Locate the cell with the specified text and output its [x, y] center coordinate. 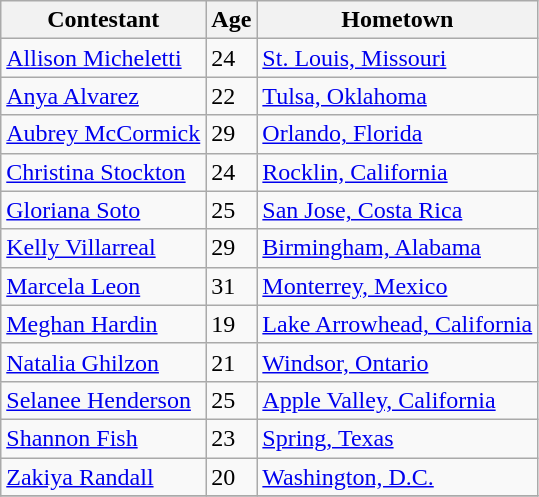
21 [232, 362]
Kelly Villarreal [104, 248]
Hometown [398, 20]
San Jose, Costa Rica [398, 210]
23 [232, 438]
Anya Alvarez [104, 96]
Orlando, Florida [398, 134]
Allison Micheletti [104, 58]
Christina Stockton [104, 172]
Spring, Texas [398, 438]
19 [232, 324]
Natalia Ghilzon [104, 362]
Shannon Fish [104, 438]
Lake Arrowhead, California [398, 324]
Contestant [104, 20]
Zakiya Randall [104, 477]
Apple Valley, California [398, 400]
Gloriana Soto [104, 210]
Monterrey, Mexico [398, 286]
Marcela Leon [104, 286]
Washington, D.C. [398, 477]
31 [232, 286]
Meghan Hardin [104, 324]
22 [232, 96]
Rocklin, California [398, 172]
Aubrey McCormick [104, 134]
Windsor, Ontario [398, 362]
Birmingham, Alabama [398, 248]
St. Louis, Missouri [398, 58]
Selanee Henderson [104, 400]
20 [232, 477]
Age [232, 20]
Tulsa, Oklahoma [398, 96]
